Detect which cell encompasses the target text, then output its [X, Y] center coordinate. 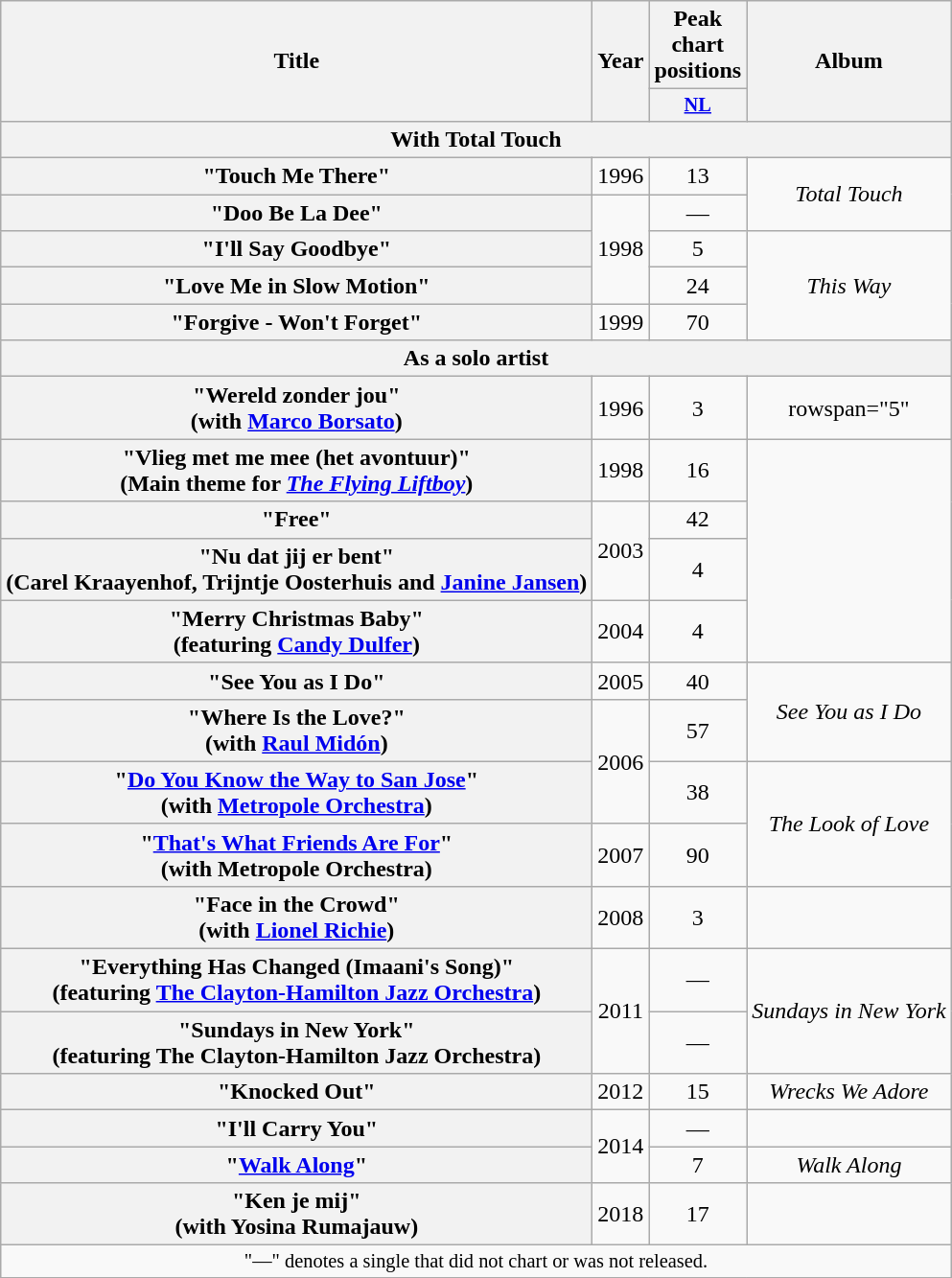
2008 [621, 917]
"Merry Christmas Baby"(featuring Candy Dulfer) [297, 631]
Title [297, 61]
"Sundays in New York"(featuring The Clayton-Hamilton Jazz Orchestra) [297, 1043]
"Love Me in Slow Motion" [297, 286]
"Everything Has Changed (Imaani's Song)"(featuring The Clayton-Hamilton Jazz Orchestra) [297, 980]
Album [849, 61]
"—" denotes a single that did not chart or was not released. [476, 1262]
"Where Is the Love?"(with Raul Midón) [297, 731]
2003 [621, 550]
90 [698, 855]
42 [698, 520]
5 [698, 249]
7 [698, 1165]
NL [698, 105]
2004 [621, 631]
57 [698, 731]
40 [698, 681]
24 [698, 286]
"I'll Carry You" [297, 1128]
2014 [621, 1147]
Year [621, 61]
13 [698, 176]
"Touch Me There" [297, 176]
Peak chart positions [698, 45]
As a solo artist [476, 359]
70 [698, 322]
"I'll Say Goodbye" [297, 249]
16 [698, 470]
2005 [621, 681]
With Total Touch [476, 139]
"Forgive - Won't Forget" [297, 322]
"Doo Be La Dee" [297, 213]
"Do You Know the Way to San Jose"(with Metropole Orchestra) [297, 792]
"Vlieg met me mee (het avontuur)"(Main theme for The Flying Liftboy) [297, 470]
1999 [621, 322]
"See You as I Do" [297, 681]
"Free" [297, 520]
Wrecks We Adore [849, 1092]
17 [698, 1214]
"That's What Friends Are For"(with Metropole Orchestra) [297, 855]
"Ken je mij"(with Yosina Rumajauw) [297, 1214]
"Wereld zonder jou"(with Marco Borsato) [297, 408]
Sundays in New York [849, 1011]
The Look of Love [849, 824]
38 [698, 792]
2018 [621, 1214]
2012 [621, 1092]
"Walk Along" [297, 1165]
See You as I Do [849, 711]
15 [698, 1092]
Total Touch [849, 195]
Walk Along [849, 1165]
This Way [849, 286]
2011 [621, 1011]
2006 [621, 761]
"Knocked Out" [297, 1092]
rowspan="5" [849, 408]
"Nu dat jij er bent"(Carel Kraayenhof, Trijntje Oosterhuis and Janine Jansen) [297, 569]
"Face in the Crowd"(with Lionel Richie) [297, 917]
2007 [621, 855]
